Identify which cell holds the provided text, then report its (x, y) central coordinate. 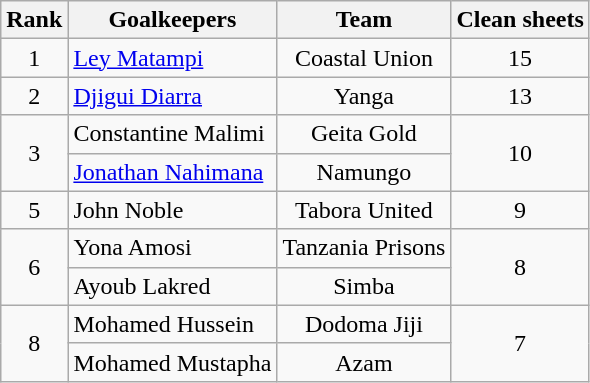
5 (34, 210)
6 (34, 267)
Ayoub Lakred (172, 286)
Tanzania Prisons (364, 248)
Djigui Diarra (172, 96)
John Noble (172, 210)
10 (520, 153)
Dodoma Jiji (364, 324)
Yona Amosi (172, 248)
Coastal Union (364, 58)
15 (520, 58)
7 (520, 343)
Constantine Malimi (172, 134)
2 (34, 96)
Ley Matampi (172, 58)
Team (364, 20)
Yanga (364, 96)
9 (520, 210)
Mohamed Mustapha (172, 362)
Namungo (364, 172)
Geita Gold (364, 134)
3 (34, 153)
Mohamed Hussein (172, 324)
1 (34, 58)
13 (520, 96)
Jonathan Nahimana (172, 172)
Goalkeepers (172, 20)
Azam (364, 362)
Simba (364, 286)
Tabora United (364, 210)
Rank (34, 20)
Clean sheets (520, 20)
